From the cell containing the given text, extract its center point as [x, y] coordinate. 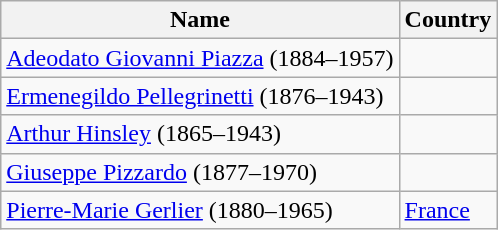
Country [448, 20]
Arthur Hinsley (1865–1943) [200, 134]
Ermenegildo Pellegrinetti (1876–1943) [200, 96]
France [448, 210]
Name [200, 20]
Giuseppe Pizzardo (1877–1970) [200, 172]
Pierre-Marie Gerlier (1880–1965) [200, 210]
Adeodato Giovanni Piazza (1884–1957) [200, 58]
